For the text-containing cell, return its midpoint in (X, Y) coordinate format. 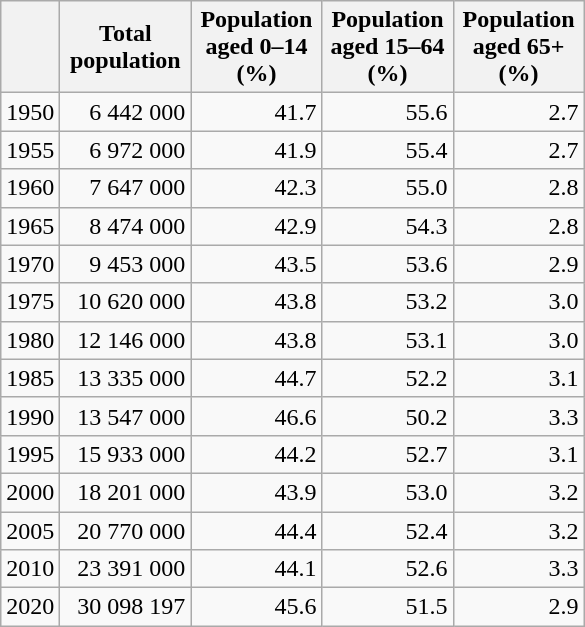
45.6 (256, 607)
52.6 (388, 569)
41.7 (256, 112)
53.6 (388, 264)
Population aged 65+ (%) (518, 47)
13 547 000 (126, 416)
52.2 (388, 378)
53.2 (388, 302)
54.3 (388, 226)
44.1 (256, 569)
1985 (30, 378)
1990 (30, 416)
6 972 000 (126, 150)
2020 (30, 607)
44.2 (256, 454)
1960 (30, 188)
42.3 (256, 188)
2000 (30, 492)
7 647 000 (126, 188)
1975 (30, 302)
15 933 000 (126, 454)
51.5 (388, 607)
55.0 (388, 188)
12 146 000 (126, 340)
13 335 000 (126, 378)
8 474 000 (126, 226)
55.6 (388, 112)
1955 (30, 150)
2005 (30, 531)
55.4 (388, 150)
2010 (30, 569)
46.6 (256, 416)
1995 (30, 454)
52.4 (388, 531)
23 391 000 (126, 569)
9 453 000 (126, 264)
41.9 (256, 150)
18 201 000 (126, 492)
Population aged 15–64 (%) (388, 47)
1965 (30, 226)
10 620 000 (126, 302)
44.7 (256, 378)
1980 (30, 340)
42.9 (256, 226)
43.9 (256, 492)
20 770 000 (126, 531)
6 442 000 (126, 112)
52.7 (388, 454)
1970 (30, 264)
Population aged 0–14 (%) (256, 47)
44.4 (256, 531)
50.2 (388, 416)
53.1 (388, 340)
43.5 (256, 264)
1950 (30, 112)
Total population (126, 47)
30 098 197 (126, 607)
53.0 (388, 492)
